For the text-containing cell, return its midpoint in [x, y] coordinate format. 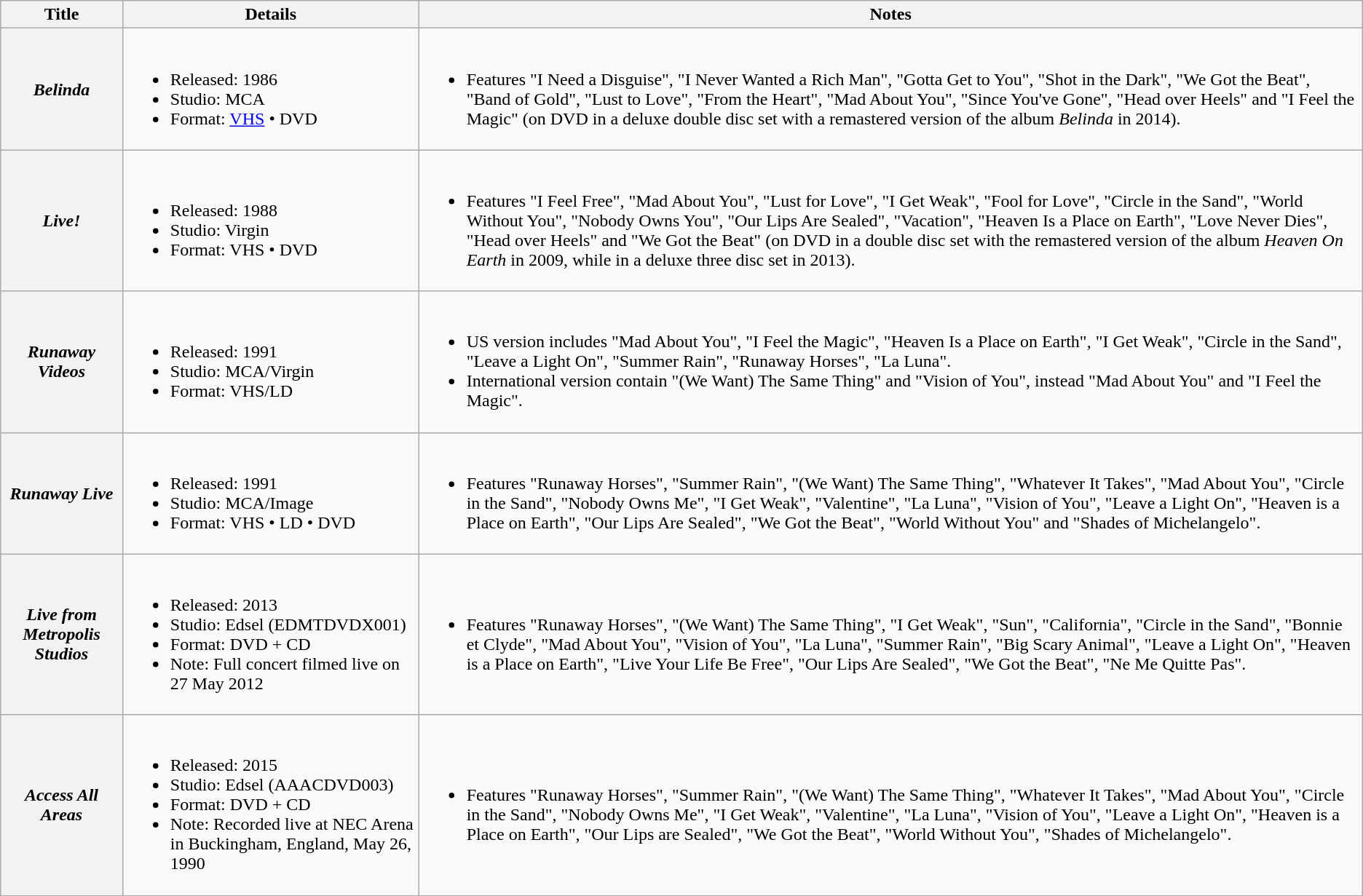
Title [62, 15]
Runaway Live [62, 493]
Live from Metropolis Studios [62, 635]
Details [271, 15]
Belinda [62, 89]
Released: 1991Studio: MCA/ImageFormat: VHS • LD • DVD [271, 493]
Access All Areas [62, 805]
Released: 1986Studio: MCAFormat: VHS • DVD [271, 89]
Released: 2013Studio: Edsel (EDMTDVDX001)Format: DVD + CDNote: Full concert filmed live on 27 May 2012 [271, 635]
Released: 2015Studio: Edsel (AAACDVD003)Format: DVD + CDNote: Recorded live at NEC Arena in Buckingham, England, May 26, 1990 [271, 805]
Notes [890, 15]
Released: 1988Studio: VirginFormat: VHS • DVD [271, 221]
Live! [62, 221]
Runaway Videos [62, 362]
Released: 1991Studio: MCA/VirginFormat: VHS/LD [271, 362]
